Search for the cell housing the specified text and yield its [x, y] center coordinate. 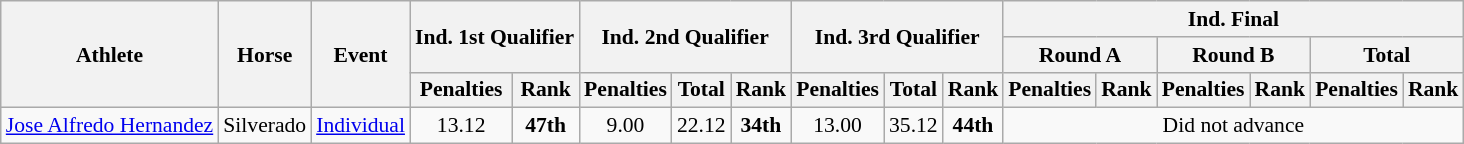
13.12 [461, 126]
Horse [264, 54]
44th [974, 126]
34th [762, 126]
Individual [360, 126]
Ind. 1st Qualifier [494, 36]
Jose Alfredo Hernandez [110, 126]
9.00 [626, 126]
Event [360, 54]
Silverado [264, 126]
Ind. 2nd Qualifier [685, 36]
13.00 [838, 126]
Athlete [110, 54]
Round A [1080, 55]
Ind. 3rd Qualifier [897, 36]
Round B [1234, 55]
22.12 [702, 126]
Ind. Final [1233, 19]
Did not advance [1233, 126]
47th [546, 126]
35.12 [914, 126]
